Return the [x, y] coordinate for the center point of the cell that contains the specified text.  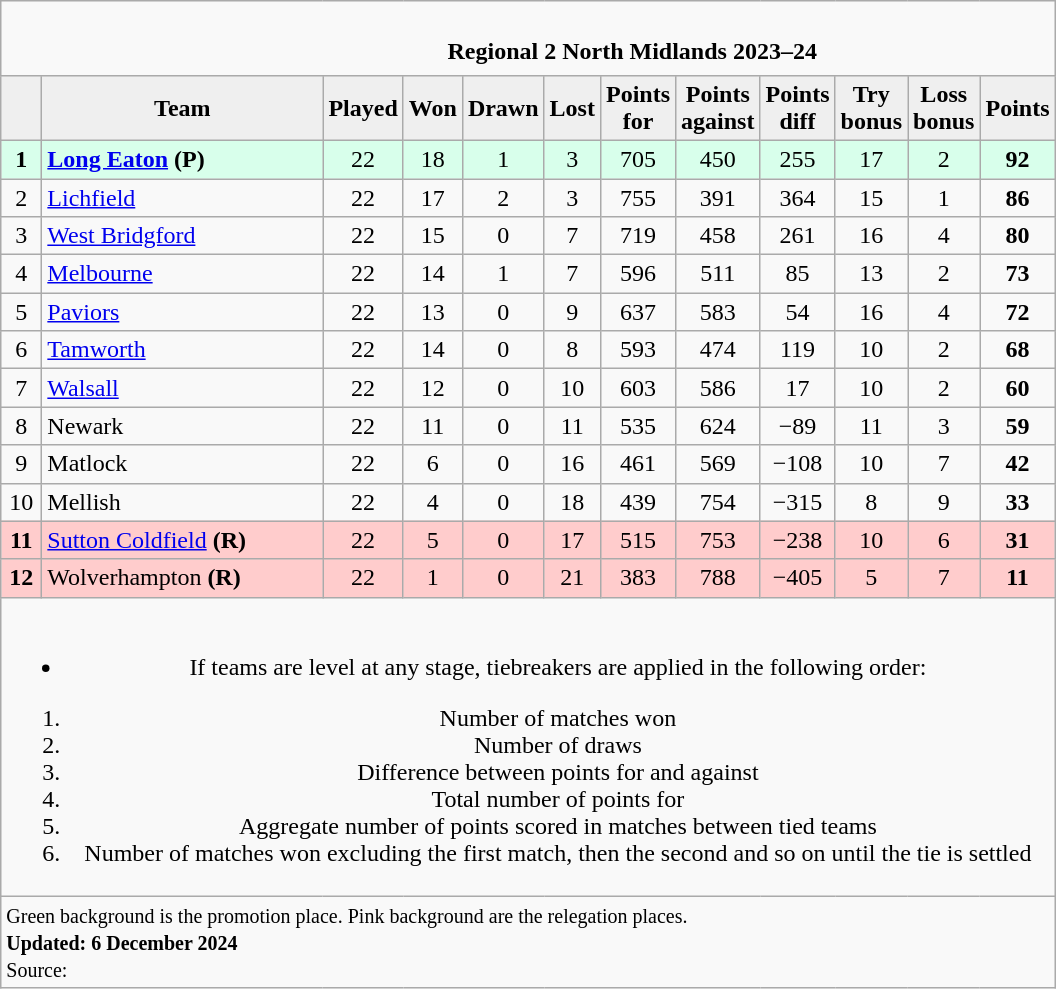
624 [718, 426]
Drawn [503, 108]
753 [718, 540]
59 [1018, 426]
119 [798, 350]
Try bonus [871, 108]
Played [363, 108]
515 [638, 540]
637 [638, 312]
72 [1018, 312]
439 [638, 502]
−405 [798, 578]
Lichfield [182, 197]
Walsall [182, 388]
535 [638, 426]
Sutton Coldfield (R) [182, 540]
754 [718, 502]
42 [1018, 464]
Green background is the promotion place. Pink background are the relegation places.Updated: 6 December 2024 Source: [528, 942]
60 [1018, 388]
719 [638, 236]
Points [1018, 108]
Points against [718, 108]
Matlock [182, 464]
Melbourne [182, 274]
Tamworth [182, 350]
31 [1018, 540]
364 [798, 197]
West Bridgford [182, 236]
−89 [798, 426]
474 [718, 350]
255 [798, 159]
261 [798, 236]
80 [1018, 236]
593 [638, 350]
−238 [798, 540]
583 [718, 312]
68 [1018, 350]
Points for [638, 108]
21 [572, 578]
391 [718, 197]
Mellish [182, 502]
Lost [572, 108]
Long Eaton (P) [182, 159]
33 [1018, 502]
Won [432, 108]
73 [1018, 274]
Paviors [182, 312]
586 [718, 388]
450 [718, 159]
511 [718, 274]
92 [1018, 159]
596 [638, 274]
54 [798, 312]
Wolverhampton (R) [182, 578]
Team [182, 108]
461 [638, 464]
603 [638, 388]
383 [638, 578]
Points diff [798, 108]
755 [638, 197]
86 [1018, 197]
569 [718, 464]
−108 [798, 464]
458 [718, 236]
−315 [798, 502]
705 [638, 159]
788 [718, 578]
85 [798, 274]
Loss bonus [944, 108]
Newark [182, 426]
